Pinpoint the cell where the given text exists, returning its (x, y) midpoint coordinate. 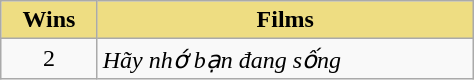
Films (285, 20)
Wins (49, 20)
2 (49, 59)
Hãy nhớ bạn đang sống (285, 59)
